Scan for the cell matching the given text and deliver its [X, Y] coordinate at center. 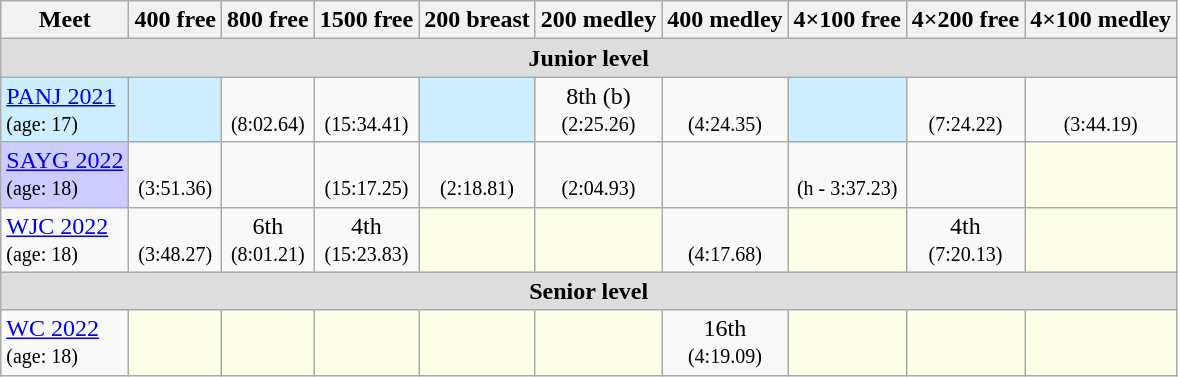
(7:24.22) [965, 110]
6th(8:01.21) [268, 240]
800 free [268, 20]
4×200 free [965, 20]
200 medley [598, 20]
WJC 2022(age: 18) [65, 240]
(h - 3:37.23) [847, 174]
Junior level [589, 58]
4×100 medley [1101, 20]
(4:24.35) [725, 110]
4th(7:20.13) [965, 240]
1500 free [366, 20]
(2:18.81) [478, 174]
400 free [176, 20]
(15:17.25) [366, 174]
8th (b)(2:25.26) [598, 110]
(4:17.68) [725, 240]
16th(4:19.09) [725, 342]
4th(15:23.83) [366, 240]
Senior level [589, 291]
(3:51.36) [176, 174]
(15:34.41) [366, 110]
Meet [65, 20]
(3:48.27) [176, 240]
WC 2022(age: 18) [65, 342]
4×100 free [847, 20]
400 medley [725, 20]
SAYG 2022(age: 18) [65, 174]
200 breast [478, 20]
(2:04.93) [598, 174]
(8:02.64) [268, 110]
(3:44.19) [1101, 110]
PANJ 2021(age: 17) [65, 110]
